From the cell containing the given text, extract its center point as (X, Y) coordinate. 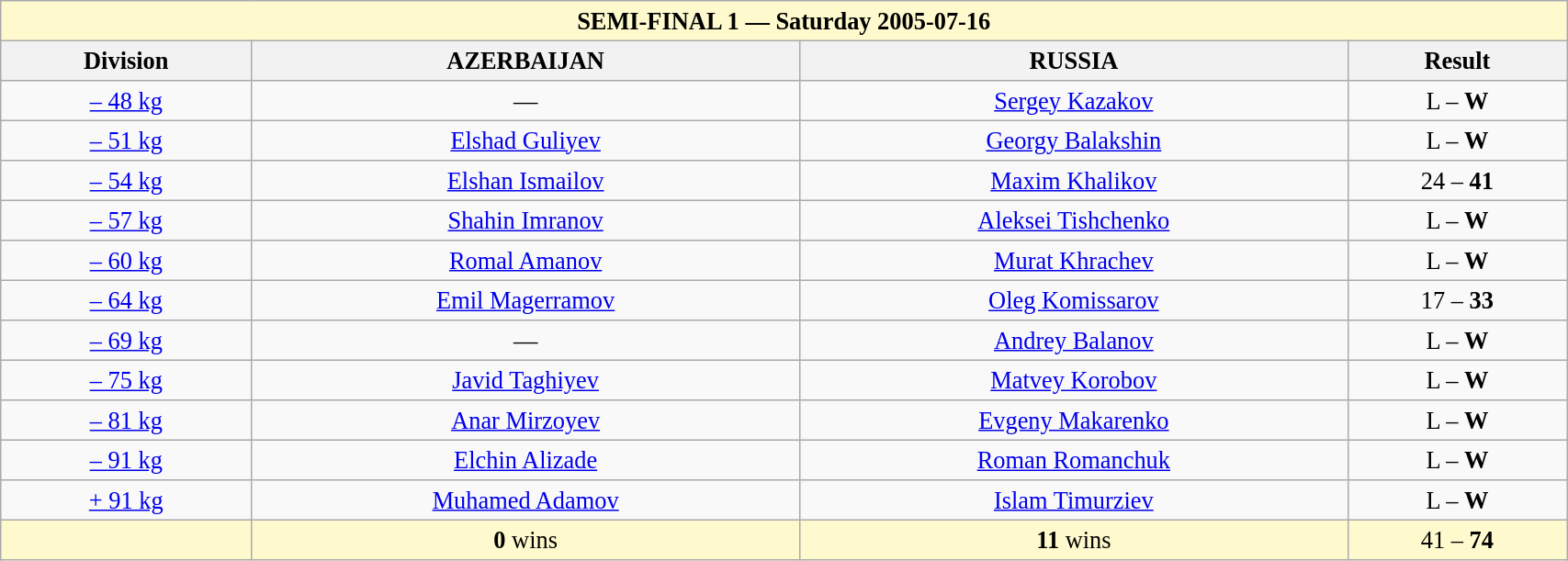
Matvey Korobov (1073, 380)
Shahin Imranov (525, 220)
– 57 kg (127, 220)
Oleg Komissarov (1073, 300)
AZERBAIJAN (525, 61)
SEMI-FINAL 1 — Saturday 2005-07-16 (784, 20)
Andrey Balanov (1073, 341)
Result (1457, 61)
– 51 kg (127, 140)
– 60 kg (127, 261)
– 75 kg (127, 380)
Elchin Alizade (525, 460)
+ 91 kg (127, 500)
Elshan Ismailov (525, 181)
– 69 kg (127, 341)
Georgy Balakshin (1073, 140)
– 48 kg (127, 100)
Islam Timurziev (1073, 500)
– 64 kg (127, 300)
0 wins (525, 540)
Maxim Khalikov (1073, 181)
Anar Mirzoyev (525, 421)
17 – 33 (1457, 300)
Romal Amanov (525, 261)
Aleksei Tishchenko (1073, 220)
Roman Romanchuk (1073, 460)
– 81 kg (127, 421)
Muhamed Adamov (525, 500)
Javid Taghiyev (525, 380)
Evgeny Makarenko (1073, 421)
Division (127, 61)
– 91 kg (127, 460)
Elshad Guliyev (525, 140)
24 – 41 (1457, 181)
41 – 74 (1457, 540)
11 wins (1073, 540)
Murat Khrachev (1073, 261)
Emil Magerramov (525, 300)
– 54 kg (127, 181)
RUSSIA (1073, 61)
Sergey Kazakov (1073, 100)
